Determine the (X, Y) coordinate at the center of the cell enclosing the given text.  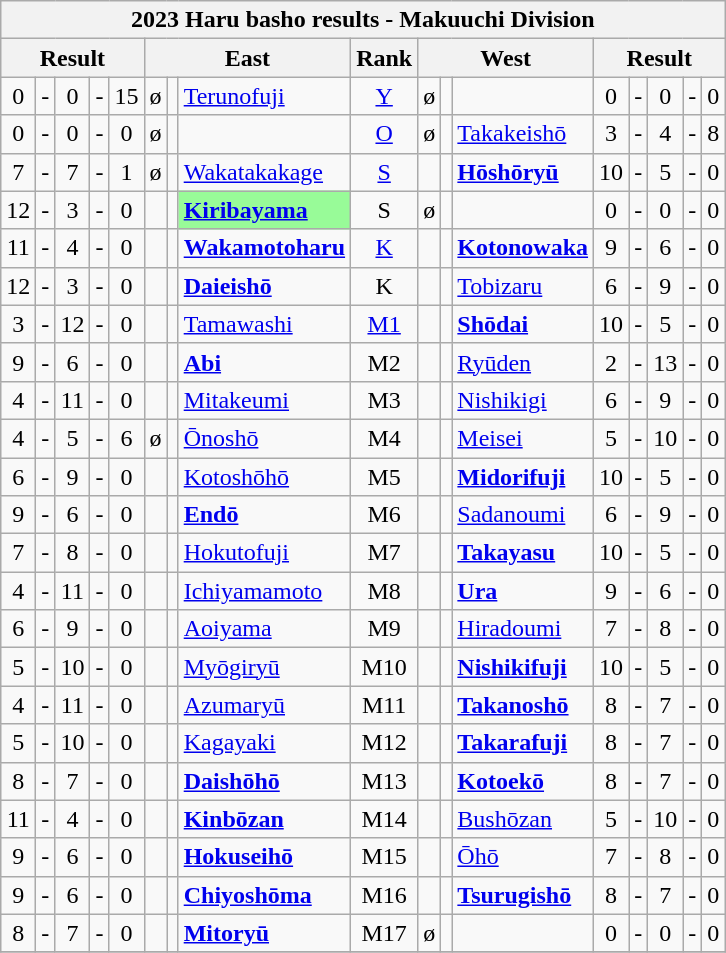
Nishikigi (523, 400)
13 (666, 362)
Rank (384, 58)
Hokuseihō (264, 857)
Ryūden (523, 362)
2 (612, 362)
Mitakeumi (264, 400)
Myōgiryū (264, 667)
M3 (384, 400)
Hōshōryū (523, 172)
Ichiyamamoto (264, 591)
Takakeishō (523, 134)
Aoiyama (264, 629)
Daieishō (264, 286)
M17 (384, 933)
Wakatakakage (264, 172)
Kotoekō (523, 781)
Abi (264, 362)
Kinbōzan (264, 819)
Endō (264, 515)
Ōnoshō (264, 438)
Y (384, 96)
15 (126, 96)
Takanoshō (523, 705)
M11 (384, 705)
East (248, 58)
M7 (384, 553)
M2 (384, 362)
M8 (384, 591)
M4 (384, 438)
M15 (384, 857)
M9 (384, 629)
Midorifuji (523, 477)
Kotoshōhō (264, 477)
Azumaryū (264, 705)
2023 Haru basho results - Makuuchi Division (363, 20)
Mitoryū (264, 933)
Daishōhō (264, 781)
Ura (523, 591)
Sadanoumi (523, 515)
Bushōzan (523, 819)
Hokutofuji (264, 553)
Hiradoumi (523, 629)
M5 (384, 477)
M14 (384, 819)
1 (126, 172)
Terunofuji (264, 96)
West (506, 58)
O (384, 134)
M6 (384, 515)
M10 (384, 667)
Kiribayama (264, 210)
Meisei (523, 438)
Nishikifuji (523, 667)
Takarafuji (523, 743)
Kagayaki (264, 743)
Tamawashi (264, 324)
Chiyoshōma (264, 895)
Takayasu (523, 553)
Kotonowaka (523, 248)
Wakamotoharu (264, 248)
M12 (384, 743)
Tsurugishō (523, 895)
Ōhō (523, 857)
M13 (384, 781)
M16 (384, 895)
M1 (384, 324)
Shōdai (523, 324)
Tobizaru (523, 286)
